Extract the (X, Y) coordinate from the center of the cell holding the provided text.  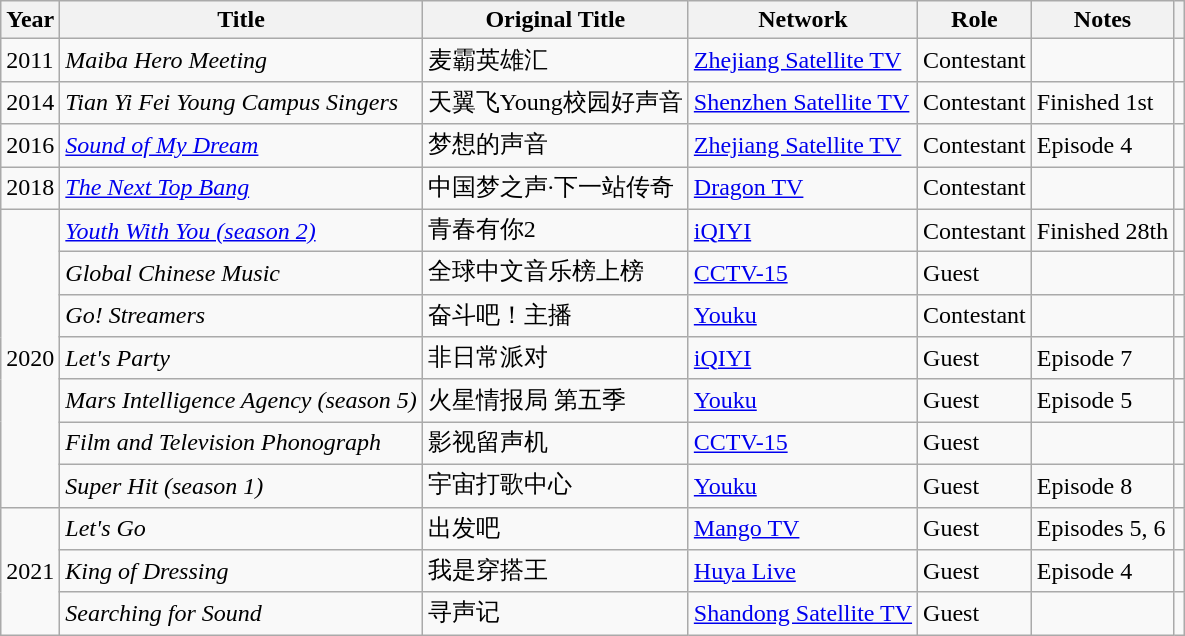
Finished 28th (1102, 230)
The Next Top Bang (242, 188)
非日常派对 (555, 358)
宇宙打歌中心 (555, 486)
King of Dressing (242, 572)
麦霸英雄汇 (555, 60)
寻声记 (555, 614)
Global Chinese Music (242, 274)
Film and Television Phonograph (242, 444)
Year (30, 20)
Network (802, 20)
火星情报局 第五季 (555, 400)
2018 (30, 188)
出发吧 (555, 528)
Mango TV (802, 528)
Go! Streamers (242, 316)
Episode 5 (1102, 400)
青春有你2 (555, 230)
奋斗吧！主播 (555, 316)
影视留声机 (555, 444)
Youth With You (season 2) (242, 230)
Finished 1st (1102, 102)
我是穿搭王 (555, 572)
中国梦之声·下一站传奇 (555, 188)
Sound of My Dream (242, 146)
Searching for Sound (242, 614)
Maiba Hero Meeting (242, 60)
Episode 8 (1102, 486)
2014 (30, 102)
Let's Party (242, 358)
2021 (30, 571)
全球中文音乐榜上榜 (555, 274)
梦想的声音 (555, 146)
Let's Go (242, 528)
Episode 7 (1102, 358)
Notes (1102, 20)
Episodes 5, 6 (1102, 528)
2016 (30, 146)
Dragon TV (802, 188)
Original Title (555, 20)
Shenzhen Satellite TV (802, 102)
Super Hit (season 1) (242, 486)
Title (242, 20)
Huya Live (802, 572)
天翼飞Young校园好声音 (555, 102)
Role (975, 20)
Tian Yi Fei Young Campus Singers (242, 102)
2011 (30, 60)
Mars Intelligence Agency (season 5) (242, 400)
2020 (30, 358)
Shandong Satellite TV (802, 614)
